Extract the (x, y) coordinate from the center of the cell holding the provided text.  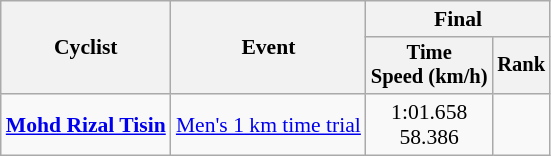
Men's 1 km time trial (268, 124)
Final (458, 19)
1:01.65858.386 (430, 124)
Cyclist (86, 48)
TimeSpeed (km/h) (430, 66)
Event (268, 48)
Rank (521, 66)
Mohd Rizal Tisin (86, 124)
